Output the [x, y] coordinate of the center of the cell containing the given text.  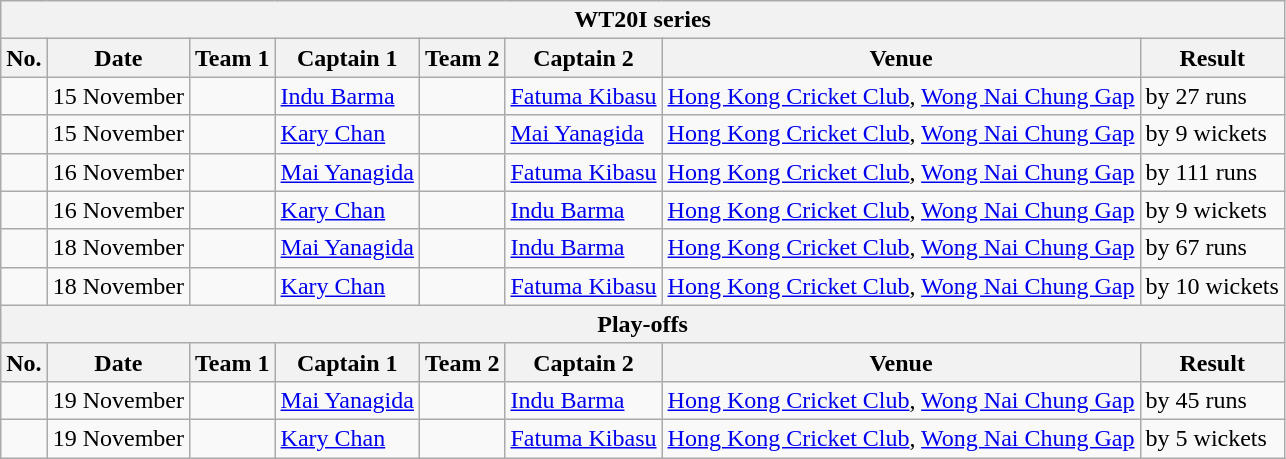
by 5 wickets [1212, 438]
by 10 wickets [1212, 286]
by 45 runs [1212, 400]
WT20I series [643, 20]
Play-offs [643, 324]
by 111 runs [1212, 172]
by 27 runs [1212, 96]
by 67 runs [1212, 248]
